Return [x, y] of the center of cell containing provided text 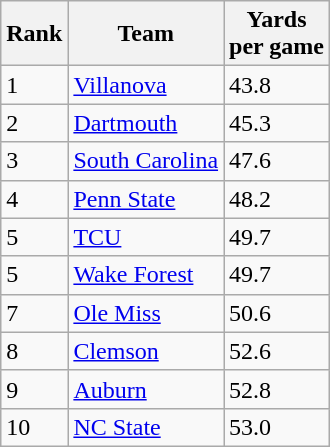
52.8 [277, 389]
53.0 [277, 427]
8 [34, 351]
2 [34, 123]
50.6 [277, 313]
Clemson [146, 351]
3 [34, 161]
TCU [146, 237]
9 [34, 389]
Auburn [146, 389]
48.2 [277, 199]
NC State [146, 427]
45.3 [277, 123]
Ole Miss [146, 313]
South Carolina [146, 161]
47.6 [277, 161]
43.8 [277, 85]
Yardsper game [277, 34]
Penn State [146, 199]
Team [146, 34]
Rank [34, 34]
52.6 [277, 351]
Wake Forest [146, 275]
10 [34, 427]
Dartmouth [146, 123]
1 [34, 85]
4 [34, 199]
Villanova [146, 85]
7 [34, 313]
